Identify which cell holds the provided text, then report its (X, Y) central coordinate. 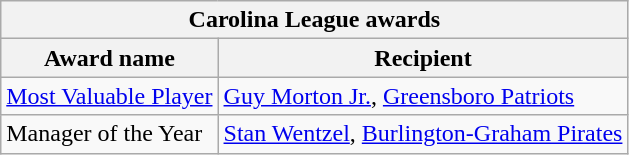
Carolina League awards (314, 20)
Guy Morton Jr., Greensboro Patriots (423, 96)
Manager of the Year (110, 134)
Award name (110, 58)
Most Valuable Player (110, 96)
Stan Wentzel, Burlington-Graham Pirates (423, 134)
Recipient (423, 58)
